Scan for the cell matching the given text and deliver its (X, Y) coordinate at center. 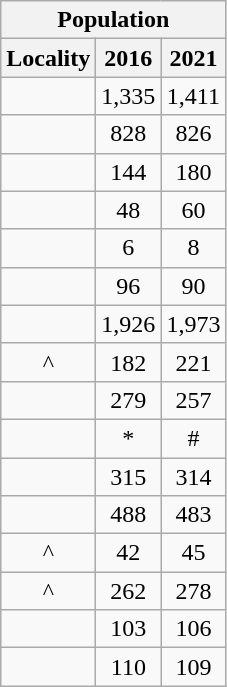
45 (194, 553)
144 (128, 172)
262 (128, 591)
90 (194, 286)
1,411 (194, 96)
182 (128, 362)
826 (194, 134)
Locality (48, 58)
2016 (128, 58)
# (194, 438)
42 (128, 553)
60 (194, 210)
1,973 (194, 324)
314 (194, 477)
8 (194, 248)
315 (128, 477)
* (128, 438)
488 (128, 515)
48 (128, 210)
483 (194, 515)
110 (128, 667)
109 (194, 667)
Population (114, 20)
221 (194, 362)
278 (194, 591)
1,926 (128, 324)
279 (128, 400)
106 (194, 629)
828 (128, 134)
103 (128, 629)
6 (128, 248)
180 (194, 172)
1,335 (128, 96)
96 (128, 286)
257 (194, 400)
2021 (194, 58)
